For the text-containing cell, return its midpoint in [X, Y] coordinate format. 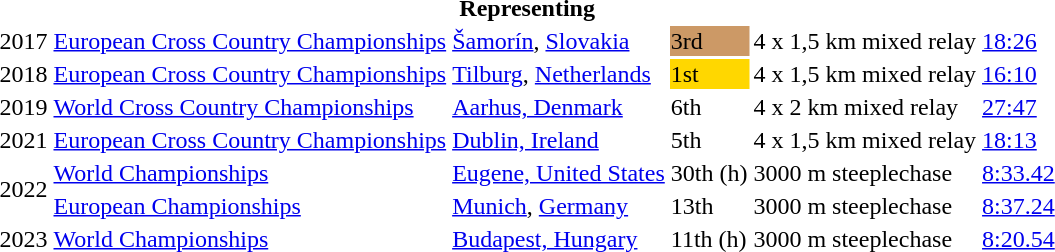
Dublin, Ireland [559, 140]
Šamorín, Slovakia [559, 41]
Aarhus, Denmark [559, 107]
4 x 2 km mixed relay [865, 107]
1st [709, 74]
Eugene, United States [559, 173]
World Championships [250, 173]
30th (h) [709, 173]
3rd [709, 41]
World Cross Country Championships [250, 107]
13th [709, 206]
5th [709, 140]
European Championships [250, 206]
Tilburg, Netherlands [559, 74]
6th [709, 107]
Munich, Germany [559, 206]
